Detect which cell encompasses the target text, then output its [x, y] center coordinate. 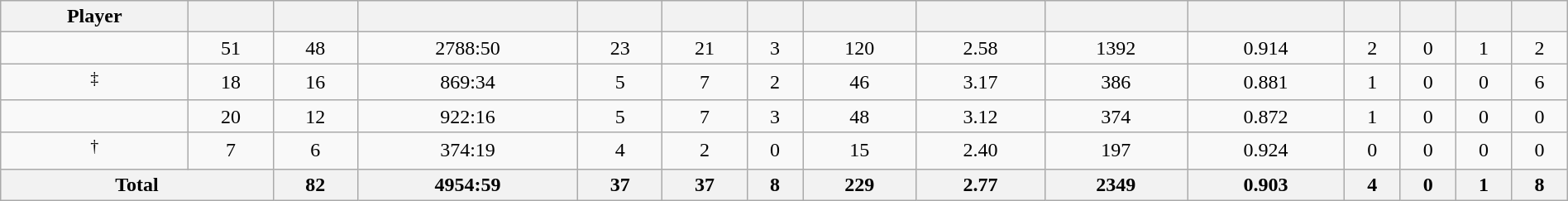
4954:59 [467, 184]
† [94, 151]
3.12 [981, 116]
Total [137, 184]
0.881 [1266, 83]
869:34 [467, 83]
0.903 [1266, 184]
3.17 [981, 83]
16 [315, 83]
51 [231, 48]
120 [860, 48]
386 [1116, 83]
0.924 [1266, 151]
12 [315, 116]
2.58 [981, 48]
23 [619, 48]
15 [860, 151]
2349 [1116, 184]
21 [705, 48]
18 [231, 83]
1392 [1116, 48]
20 [231, 116]
2.40 [981, 151]
0.914 [1266, 48]
374:19 [467, 151]
197 [1116, 151]
922:16 [467, 116]
374 [1116, 116]
0.872 [1266, 116]
82 [315, 184]
2.77 [981, 184]
2788:50 [467, 48]
229 [860, 184]
46 [860, 83]
Player [94, 17]
‡ [94, 83]
